From the cell containing the given text, extract its center point as (x, y) coordinate. 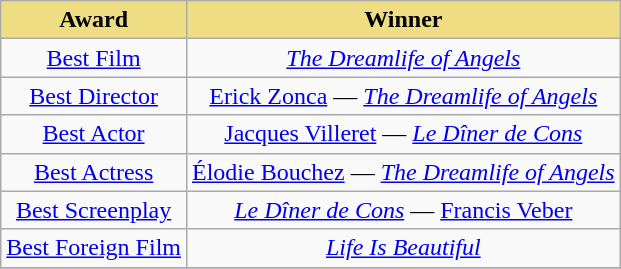
Best Actor (94, 134)
Best Screenplay (94, 210)
Best Foreign Film (94, 248)
Best Director (94, 96)
Erick Zonca — The Dreamlife of Angels (403, 96)
Élodie Bouchez — The Dreamlife of Angels (403, 172)
Best Film (94, 58)
Life Is Beautiful (403, 248)
The Dreamlife of Angels (403, 58)
Jacques Villeret — Le Dîner de Cons (403, 134)
Winner (403, 20)
Award (94, 20)
Best Actress (94, 172)
Le Dîner de Cons — Francis Veber (403, 210)
